Search for the cell housing the specified text and yield its [X, Y] center coordinate. 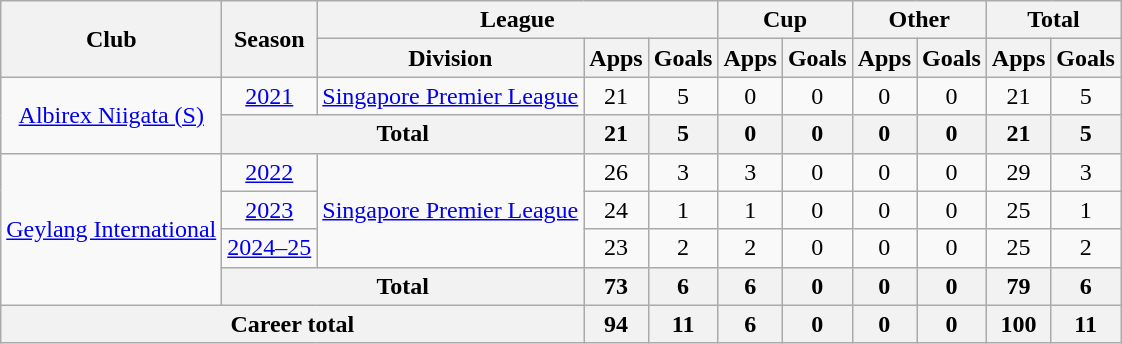
League [518, 20]
24 [616, 210]
Career total [292, 324]
2022 [270, 172]
Albirex Niigata (S) [112, 115]
79 [1018, 286]
Division [450, 58]
100 [1018, 324]
26 [616, 172]
73 [616, 286]
Cup [785, 20]
Season [270, 39]
Geylang International [112, 229]
Club [112, 39]
Other [919, 20]
29 [1018, 172]
2024–25 [270, 248]
23 [616, 248]
94 [616, 324]
2021 [270, 96]
2023 [270, 210]
